Detect which cell encompasses the target text, then output its [x, y] center coordinate. 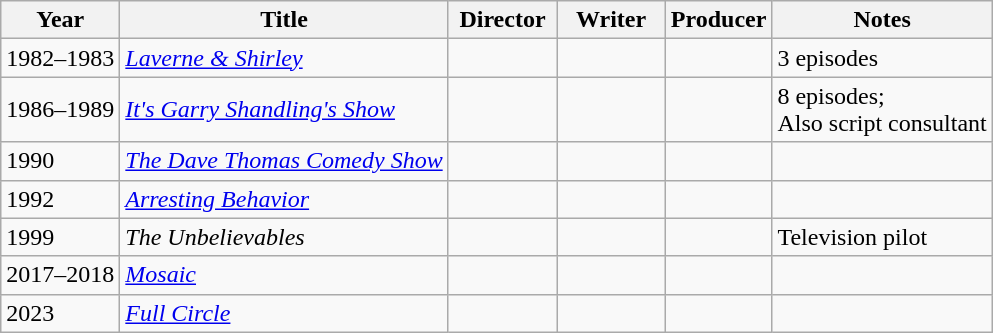
Mosaic [284, 275]
1992 [60, 199]
Year [60, 20]
2023 [60, 313]
Full Circle [284, 313]
Title [284, 20]
8 episodes;Also script consultant [882, 110]
1999 [60, 237]
Writer [612, 20]
Laverne & Shirley [284, 58]
Notes [882, 20]
Arresting Behavior [284, 199]
2017–2018 [60, 275]
Producer [718, 20]
The Unbelievables [284, 237]
It's Garry Shandling's Show [284, 110]
1986–1989 [60, 110]
1990 [60, 161]
1982–1983 [60, 58]
3 episodes [882, 58]
The Dave Thomas Comedy Show [284, 161]
Television pilot [882, 237]
Director [502, 20]
